For the text-containing cell, return its midpoint in [x, y] coordinate format. 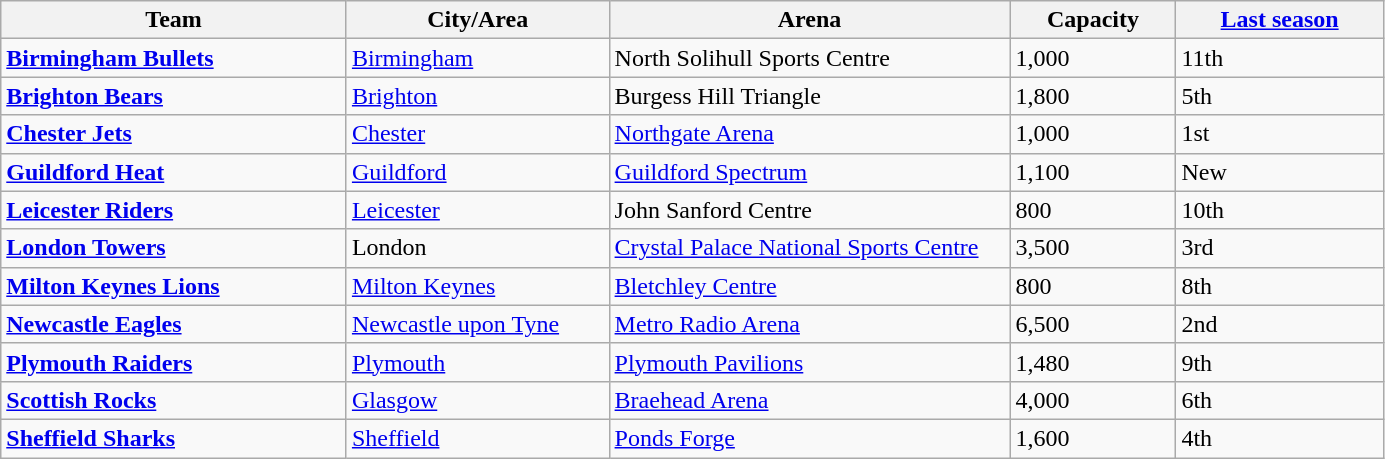
Milton Keynes [478, 286]
1,480 [1093, 362]
Plymouth [478, 362]
Metro Radio Arena [810, 324]
6th [1280, 400]
Leicester [478, 210]
Plymouth Pavilions [810, 362]
3,500 [1093, 248]
4,000 [1093, 400]
Arena [810, 20]
Sheffield [478, 438]
1,100 [1093, 172]
Newcastle upon Tyne [478, 324]
Capacity [1093, 20]
Milton Keynes Lions [174, 286]
John Sanford Centre [810, 210]
Plymouth Raiders [174, 362]
Guildford [478, 172]
Birmingham [478, 58]
3rd [1280, 248]
10th [1280, 210]
1,800 [1093, 96]
London Towers [174, 248]
Crystal Palace National Sports Centre [810, 248]
Chester [478, 134]
8th [1280, 286]
Guildford Heat [174, 172]
North Solihull Sports Centre [810, 58]
1,600 [1093, 438]
Glasgow [478, 400]
Ponds Forge [810, 438]
Team [174, 20]
Scottish Rocks [174, 400]
London [478, 248]
City/Area [478, 20]
Northgate Arena [810, 134]
Bletchley Centre [810, 286]
Sheffield Sharks [174, 438]
1st [1280, 134]
Guildford Spectrum [810, 172]
Brighton [478, 96]
Leicester Riders [174, 210]
9th [1280, 362]
Newcastle Eagles [174, 324]
Birmingham Bullets [174, 58]
5th [1280, 96]
2nd [1280, 324]
4th [1280, 438]
6,500 [1093, 324]
Brighton Bears [174, 96]
11th [1280, 58]
Chester Jets [174, 134]
Braehead Arena [810, 400]
Last season [1280, 20]
Burgess Hill Triangle [810, 96]
New [1280, 172]
